Identify which cell holds the provided text, then report its (X, Y) central coordinate. 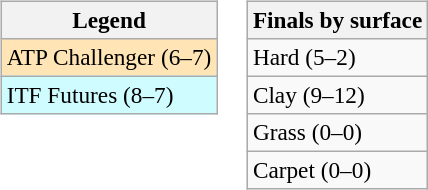
Legend (108, 20)
Clay (9–12) (337, 95)
ITF Futures (8–7) (108, 95)
Finals by surface (337, 20)
Hard (5–2) (337, 57)
Carpet (0–0) (337, 171)
ATP Challenger (6–7) (108, 57)
Grass (0–0) (337, 133)
